For the text-containing cell, return its midpoint in (x, y) coordinate format. 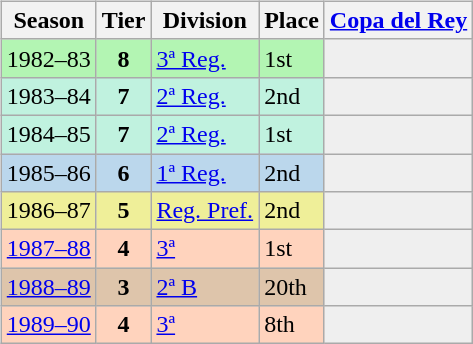
Season (48, 20)
6 (124, 173)
5 (124, 211)
8 (124, 58)
Tier (124, 20)
Reg. Pref. (205, 211)
1982–83 (48, 58)
8th (292, 325)
1985–86 (48, 173)
1988–89 (48, 287)
2ª B (205, 287)
Division (205, 20)
3ª Reg. (205, 58)
20th (292, 287)
Place (292, 20)
1987–88 (48, 249)
1989–90 (48, 325)
3 (124, 287)
1ª Reg. (205, 173)
1986–87 (48, 211)
1983–84 (48, 96)
1984–85 (48, 134)
Copa del Rey (398, 20)
